For the text-containing cell, return its midpoint in [x, y] coordinate format. 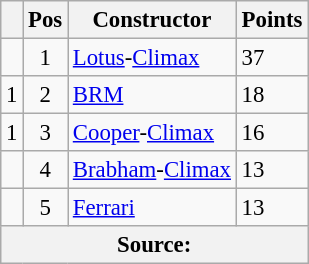
BRM [152, 95]
Ferrari [152, 208]
18 [272, 95]
37 [272, 58]
16 [272, 133]
2 [46, 95]
Brabham-Climax [152, 170]
Constructor [152, 20]
Pos [46, 20]
Cooper-Climax [152, 133]
Points [272, 20]
5 [46, 208]
Source: [154, 245]
4 [46, 170]
3 [46, 133]
Lotus-Climax [152, 58]
